From the cell containing the given text, extract its center point as (x, y) coordinate. 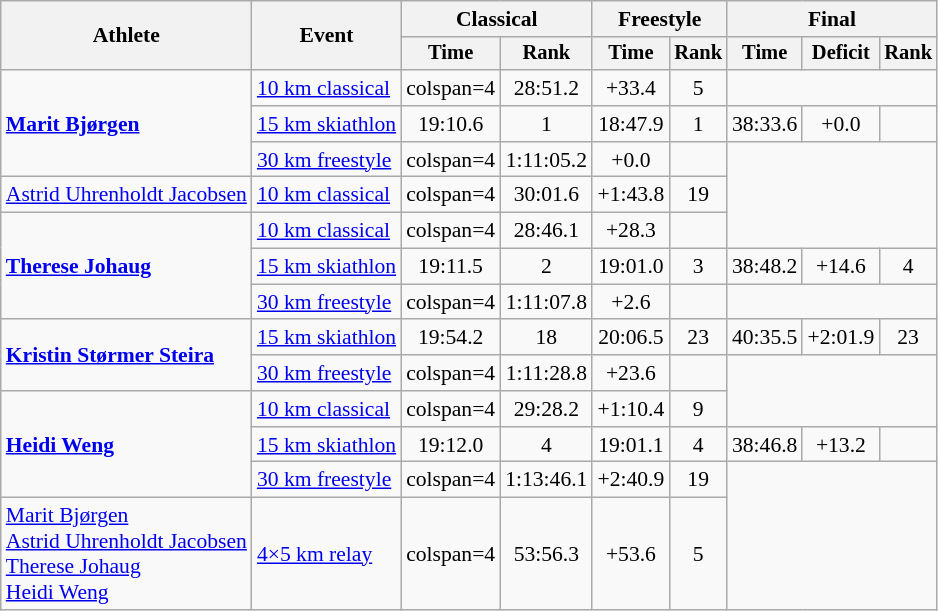
+28.3 (630, 231)
2 (546, 267)
4×5 km relay (326, 554)
1:13:46.1 (546, 480)
1:11:28.8 (546, 373)
19:54.2 (450, 338)
28:51.2 (546, 88)
+13.2 (840, 445)
+23.6 (630, 373)
Event (326, 36)
38:33.6 (764, 124)
Heidi Weng (126, 444)
19:01.1 (630, 445)
30:01.6 (546, 195)
1:11:05.2 (546, 160)
Final (832, 19)
3 (698, 267)
1:11:07.8 (546, 302)
40:35.5 (764, 338)
+2:01.9 (840, 338)
Therese Johaug (126, 266)
28:46.1 (546, 231)
18 (546, 338)
Classical (496, 19)
+2:40.9 (630, 480)
19:01.0 (630, 267)
53:56.3 (546, 554)
18:47.9 (630, 124)
20:06.5 (630, 338)
Astrid Uhrenholdt Jacobsen (126, 195)
+1:43.8 (630, 195)
Deficit (840, 54)
19:11.5 (450, 267)
+2.6 (630, 302)
+14.6 (840, 267)
Marit BjørgenAstrid Uhrenholdt JacobsenTherese JohaugHeidi Weng (126, 554)
38:46.8 (764, 445)
Freestyle (659, 19)
Kristin Størmer Steira (126, 356)
38:48.2 (764, 267)
+1:10.4 (630, 409)
+33.4 (630, 88)
9 (698, 409)
29:28.2 (546, 409)
19:12.0 (450, 445)
+53.6 (630, 554)
Athlete (126, 36)
19:10.6 (450, 124)
Marit Bjørgen (126, 124)
